Search for the cell housing the specified text and yield its (x, y) center coordinate. 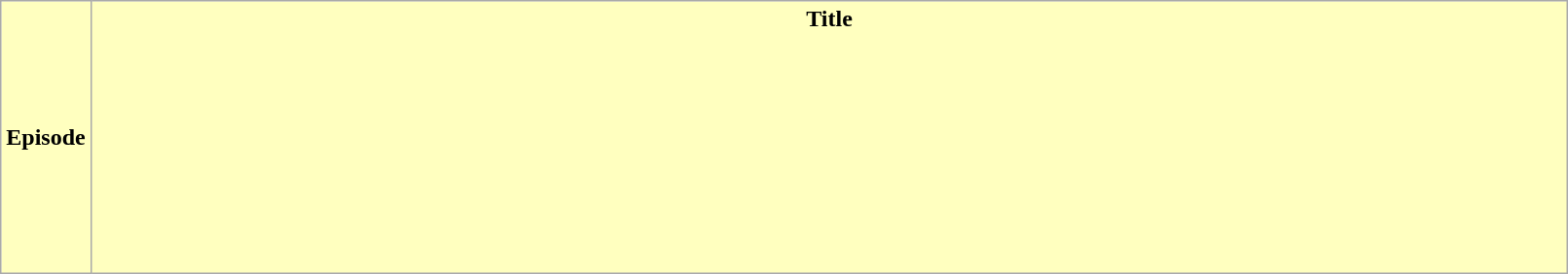
Episode (46, 138)
Title (829, 138)
